Locate the cell with the specified text and output its [X, Y] center coordinate. 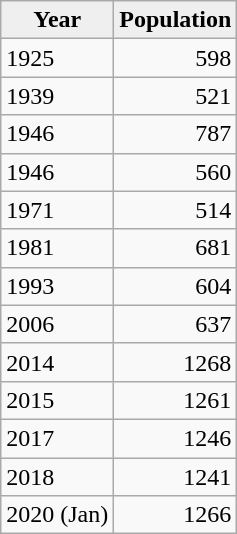
1925 [58, 58]
681 [176, 248]
Year [58, 20]
1993 [58, 286]
2014 [58, 362]
521 [176, 96]
604 [176, 286]
1241 [176, 477]
637 [176, 324]
2015 [58, 400]
Population [176, 20]
2017 [58, 438]
787 [176, 134]
1266 [176, 515]
1971 [58, 210]
1981 [58, 248]
1246 [176, 438]
560 [176, 172]
2006 [58, 324]
1261 [176, 400]
2018 [58, 477]
514 [176, 210]
2020 (Jan) [58, 515]
598 [176, 58]
1939 [58, 96]
1268 [176, 362]
